Output the [X, Y] coordinate of the center of the cell containing the given text.  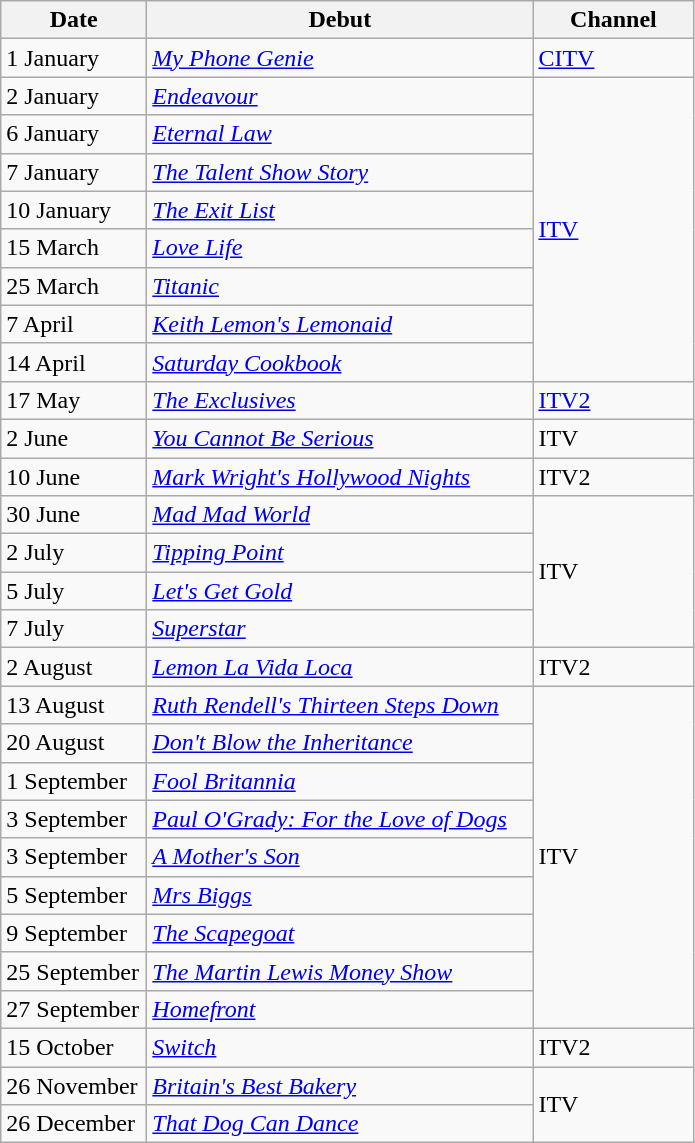
Saturday Cookbook [340, 362]
Superstar [340, 629]
That Dog Can Dance [340, 1124]
Ruth Rendell's Thirteen Steps Down [340, 705]
2 August [74, 667]
You Cannot Be Serious [340, 438]
CITV [614, 58]
5 September [74, 895]
1 January [74, 58]
27 September [74, 1009]
My Phone Genie [340, 58]
30 June [74, 515]
17 May [74, 400]
Paul O'Grady: For the Love of Dogs [340, 819]
20 August [74, 743]
Debut [340, 20]
The Martin Lewis Money Show [340, 971]
26 December [74, 1124]
The Exit List [340, 210]
The Exclusives [340, 400]
7 April [74, 324]
6 January [74, 134]
14 April [74, 362]
Homefront [340, 1009]
25 September [74, 971]
Date [74, 20]
Lemon La Vida Loca [340, 667]
26 November [74, 1085]
9 September [74, 933]
Tipping Point [340, 553]
5 July [74, 591]
2 June [74, 438]
1 September [74, 781]
13 August [74, 705]
15 March [74, 248]
10 June [74, 477]
10 January [74, 210]
2 January [74, 96]
2 July [74, 553]
Love Life [340, 248]
15 October [74, 1047]
Titanic [340, 286]
Let's Get Gold [340, 591]
Endeavour [340, 96]
The Talent Show Story [340, 172]
Mrs Biggs [340, 895]
Channel [614, 20]
A Mother's Son [340, 857]
Keith Lemon's Lemonaid [340, 324]
Eternal Law [340, 134]
25 March [74, 286]
Fool Britannia [340, 781]
Mark Wright's Hollywood Nights [340, 477]
Don't Blow the Inheritance [340, 743]
Switch [340, 1047]
Mad Mad World [340, 515]
Britain's Best Bakery [340, 1085]
7 January [74, 172]
7 July [74, 629]
The Scapegoat [340, 933]
